Search for the cell housing the specified text and yield its (x, y) center coordinate. 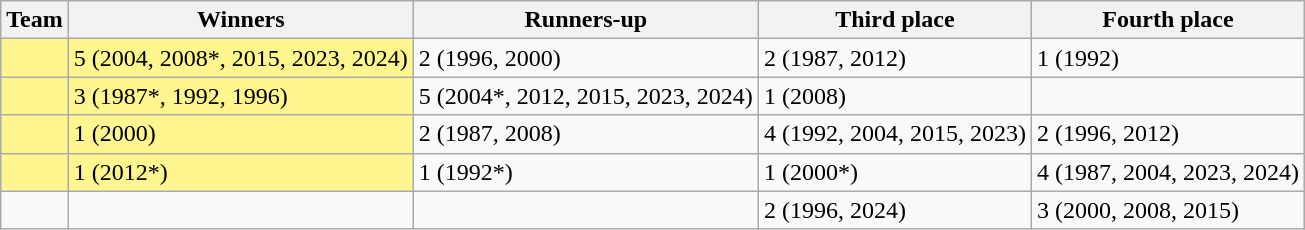
5 (2004, 2008*, 2015, 2023, 2024) (240, 58)
2 (1987, 2008) (586, 134)
2 (1996, 2000) (586, 58)
2 (1996, 2012) (1168, 134)
Third place (894, 20)
1 (2000) (240, 134)
1 (2000*) (894, 172)
3 (2000, 2008, 2015) (1168, 210)
1 (2012*) (240, 172)
2 (1987, 2012) (894, 58)
4 (1992, 2004, 2015, 2023) (894, 134)
5 (2004*, 2012, 2015, 2023, 2024) (586, 96)
Team (35, 20)
4 (1987, 2004, 2023, 2024) (1168, 172)
1 (1992*) (586, 172)
2 (1996, 2024) (894, 210)
Fourth place (1168, 20)
3 (1987*, 1992, 1996) (240, 96)
Runners-up (586, 20)
Winners (240, 20)
1 (2008) (894, 96)
1 (1992) (1168, 58)
